Identify which cell holds the provided text, then report its (X, Y) central coordinate. 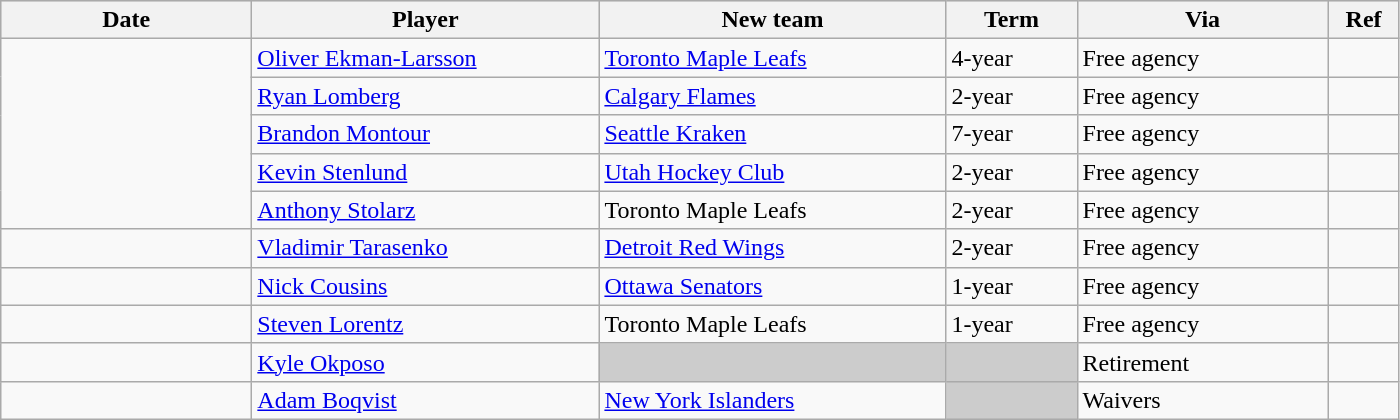
Brandon Montour (426, 134)
Waivers (1202, 400)
Kevin Stenlund (426, 172)
New York Islanders (772, 400)
Anthony Stolarz (426, 210)
Date (126, 20)
Seattle Kraken (772, 134)
Player (426, 20)
Oliver Ekman-Larsson (426, 58)
Via (1202, 20)
Ref (1364, 20)
Calgary Flames (772, 96)
Adam Boqvist (426, 400)
New team (772, 20)
Ryan Lomberg (426, 96)
Ottawa Senators (772, 286)
Detroit Red Wings (772, 248)
Nick Cousins (426, 286)
4-year (1012, 58)
Vladimir Tarasenko (426, 248)
Term (1012, 20)
Steven Lorentz (426, 324)
Kyle Okposo (426, 362)
Retirement (1202, 362)
Utah Hockey Club (772, 172)
7-year (1012, 134)
